For the text-containing cell, return its midpoint in [X, Y] coordinate format. 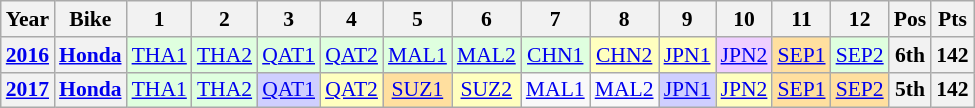
8 [624, 19]
1 [160, 19]
12 [860, 19]
5 [418, 19]
CHN2 [624, 55]
2 [224, 19]
4 [352, 19]
10 [744, 19]
SUZ1 [418, 90]
Pos [910, 19]
6th [910, 55]
SUZ2 [486, 90]
Bike [90, 19]
6 [486, 19]
CHN1 [556, 55]
3 [288, 19]
Pts [952, 19]
5th [910, 90]
9 [688, 19]
Year [28, 19]
2017 [28, 90]
7 [556, 19]
2016 [28, 55]
11 [801, 19]
